Provide the (X, Y) coordinate of the cell's center where the given text is located.  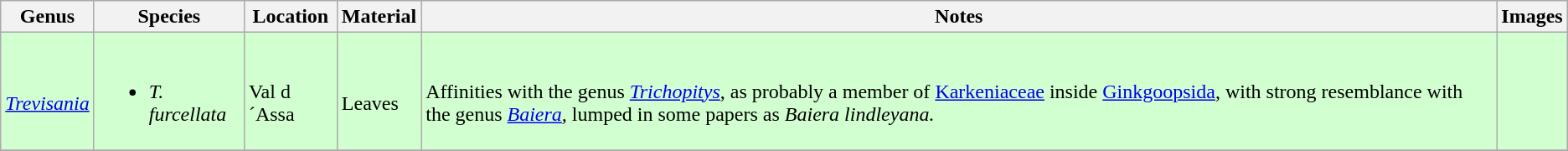
Leaves (379, 91)
Location (290, 17)
Images (1532, 17)
Trevisania (48, 91)
Notes (959, 17)
Genus (48, 17)
Species (169, 17)
Material (379, 17)
Val d´Assa (290, 91)
T. furcellata (169, 91)
